Pinpoint the cell where the given text exists, returning its (x, y) midpoint coordinate. 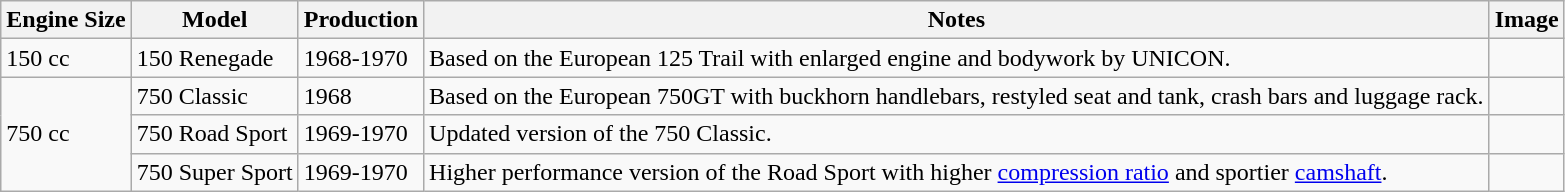
Model (214, 20)
Based on the European 125 Trail with enlarged engine and bodywork by UNICON. (957, 58)
150 Renegade (214, 58)
750 cc (66, 134)
Notes (957, 20)
150 cc (66, 58)
750 Classic (214, 96)
Image (1526, 20)
Production (360, 20)
1968 (360, 96)
Based on the European 750GT with buckhorn handlebars, restyled seat and tank, crash bars and luggage rack. (957, 96)
Updated version of the 750 Classic. (957, 134)
750 Super Sport (214, 172)
Engine Size (66, 20)
750 Road Sport (214, 134)
Higher performance version of the Road Sport with higher compression ratio and sportier camshaft. (957, 172)
1968-1970 (360, 58)
